Extract the [X, Y] coordinate from the center of the cell holding the provided text.  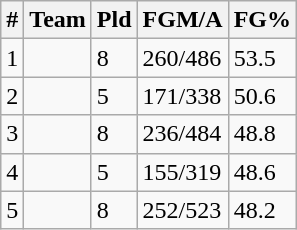
260/486 [182, 58]
2 [12, 96]
3 [12, 134]
FG% [262, 20]
50.6 [262, 96]
Pld [114, 20]
48.2 [262, 210]
53.5 [262, 58]
FGM/A [182, 20]
171/338 [182, 96]
252/523 [182, 210]
48.8 [262, 134]
48.6 [262, 172]
# [12, 20]
1 [12, 58]
155/319 [182, 172]
236/484 [182, 134]
4 [12, 172]
Team [58, 20]
